Detect which cell encompasses the target text, then output its [x, y] center coordinate. 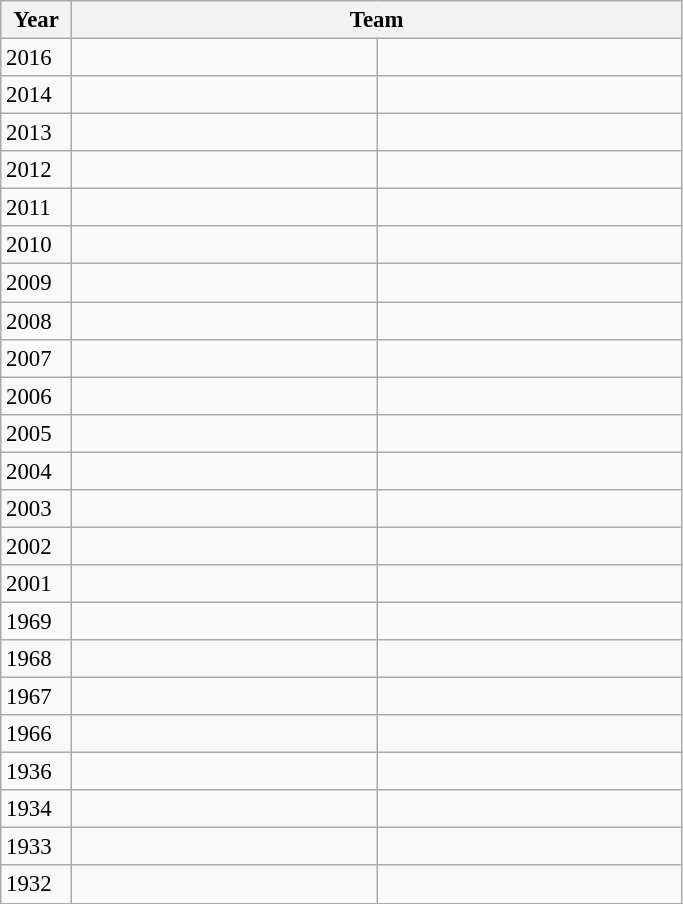
1932 [36, 885]
2007 [36, 358]
2006 [36, 396]
Year [36, 20]
2016 [36, 58]
1966 [36, 734]
2002 [36, 546]
2004 [36, 471]
2001 [36, 584]
2005 [36, 433]
2003 [36, 509]
1934 [36, 809]
1969 [36, 621]
2013 [36, 133]
2012 [36, 170]
1967 [36, 697]
2014 [36, 95]
1933 [36, 847]
2009 [36, 283]
2010 [36, 245]
2011 [36, 208]
2008 [36, 321]
1968 [36, 659]
1936 [36, 772]
Team [376, 20]
